Determine the [x, y] coordinate at the center of the cell enclosing the given text.  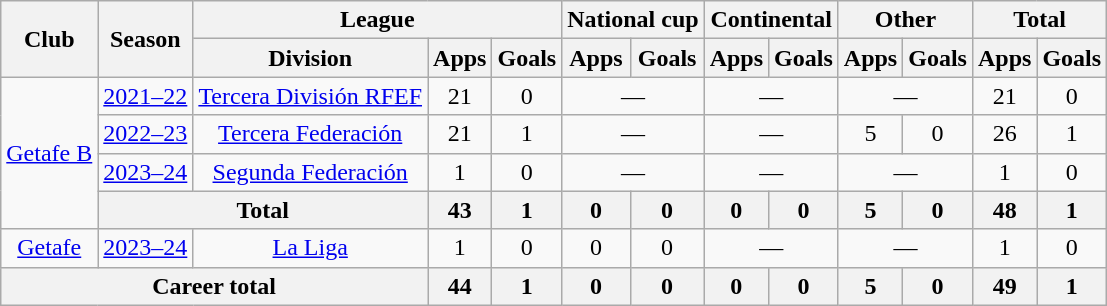
League [378, 20]
2022–23 [146, 134]
Other [905, 20]
Getafe [50, 248]
La Liga [310, 248]
Tercera Federación [310, 134]
43 [460, 210]
Tercera División RFEF [310, 96]
49 [1004, 286]
2021–22 [146, 96]
Segunda Federación [310, 172]
44 [460, 286]
Continental [771, 20]
National cup [633, 20]
Division [310, 58]
Getafe B [50, 153]
48 [1004, 210]
26 [1004, 134]
Career total [214, 286]
Season [146, 39]
Club [50, 39]
